Find where the given text appears and provide that cell's center as [x, y] coordinate. 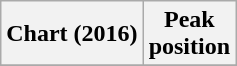
Peakposition [189, 34]
Chart (2016) [72, 34]
